Identify which cell holds the provided text, then report its (x, y) central coordinate. 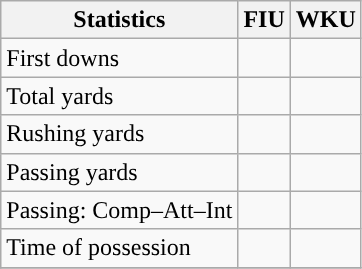
Rushing yards (120, 134)
Passing: Comp–Att–Int (120, 210)
Total yards (120, 96)
First downs (120, 58)
Statistics (120, 20)
Passing yards (120, 172)
Time of possession (120, 248)
FIU (264, 20)
WKU (326, 20)
